Pinpoint the cell where the given text exists, returning its [X, Y] midpoint coordinate. 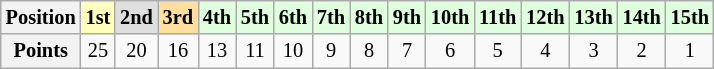
10 [293, 51]
15th [690, 17]
9 [331, 51]
10th [450, 17]
13 [217, 51]
2 [642, 51]
11 [255, 51]
5 [498, 51]
Position [41, 17]
14th [642, 17]
7 [407, 51]
1st [98, 17]
11th [498, 17]
2nd [136, 17]
Points [41, 51]
4 [545, 51]
3 [593, 51]
4th [217, 17]
6th [293, 17]
25 [98, 51]
16 [178, 51]
8th [369, 17]
3rd [178, 17]
20 [136, 51]
1 [690, 51]
9th [407, 17]
12th [545, 17]
7th [331, 17]
13th [593, 17]
6 [450, 51]
8 [369, 51]
5th [255, 17]
